Locate the cell with the specified text and output its [x, y] center coordinate. 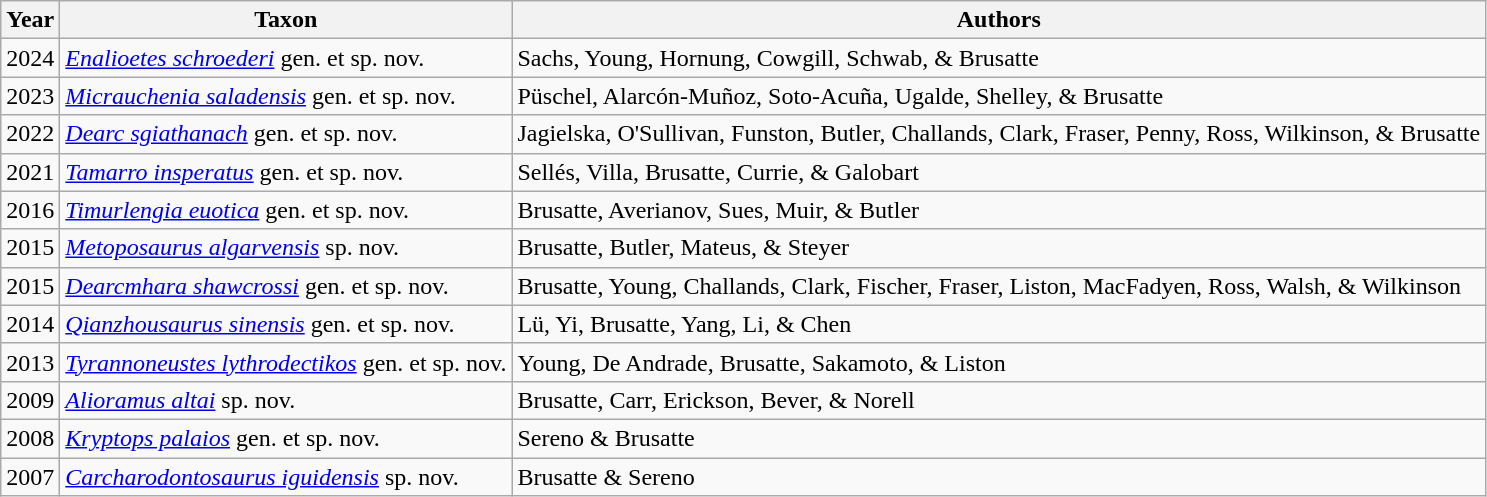
2014 [30, 324]
2013 [30, 362]
Brusatte & Sereno [999, 477]
Timurlengia euotica gen. et sp. nov. [286, 210]
Brusatte, Carr, Erickson, Bever, & Norell [999, 400]
Dearcmhara shawcrossi gen. et sp. nov. [286, 286]
2022 [30, 134]
Alioramus altai sp. nov. [286, 400]
Sereno & Brusatte [999, 438]
Young, De Andrade, Brusatte, Sakamoto, & Liston [999, 362]
2024 [30, 58]
2021 [30, 172]
Year [30, 20]
Tyrannoneustes lythrodectikos gen. et sp. nov. [286, 362]
Taxon [286, 20]
Dearc sgiathanach gen. et sp. nov. [286, 134]
2007 [30, 477]
Brusatte, Young, Challands, Clark, Fischer, Fraser, Liston, MacFadyen, Ross, Walsh, & Wilkinson [999, 286]
Püschel, Alarcón-Muñoz, Soto-Acuña, Ugalde, Shelley, & Brusatte [999, 96]
2008 [30, 438]
2009 [30, 400]
Brusatte, Butler, Mateus, & Steyer [999, 248]
Micrauchenia saladensis gen. et sp. nov. [286, 96]
Lü, Yi, Brusatte, Yang, Li, & Chen [999, 324]
Sachs, Young, Hornung, Cowgill, Schwab, & Brusatte [999, 58]
2023 [30, 96]
Brusatte, Averianov, Sues, Muir, & Butler [999, 210]
Kryptops palaios gen. et sp. nov. [286, 438]
Carcharodontosaurus iguidensis sp. nov. [286, 477]
Enalioetes schroederi gen. et sp. nov. [286, 58]
Metoposaurus algarvensis sp. nov. [286, 248]
Qianzhousaurus sinensis gen. et sp. nov. [286, 324]
2016 [30, 210]
Jagielska, O'Sullivan, Funston, Butler, Challands, Clark, Fraser, Penny, Ross, Wilkinson, & Brusatte [999, 134]
Authors [999, 20]
Tamarro insperatus gen. et sp. nov. [286, 172]
Sellés, Villa, Brusatte, Currie, & Galobart [999, 172]
